Capture the cell that displays the provided text and extract its (X, Y) central coordinate. 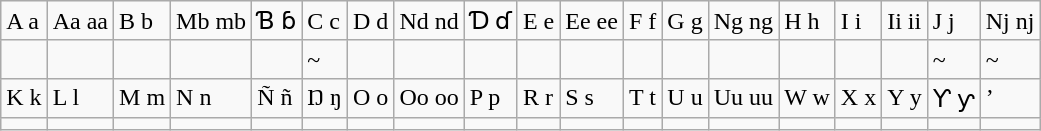
A a (24, 21)
B b (142, 21)
Ɓ ɓ (277, 21)
P p (490, 98)
U u (685, 98)
N n (212, 98)
I i (858, 21)
L l (80, 98)
J j (954, 21)
E e (538, 21)
F f (642, 21)
R r (538, 98)
T t (642, 98)
Uu uu (743, 98)
Y y (905, 98)
Ƴ ƴ (954, 98)
Ee ee (592, 21)
Ɗ ɗ (490, 21)
Ñ ñ (277, 98)
Ii ii (905, 21)
Nd nd (429, 21)
M m (142, 98)
~ (1010, 59)
Aa aa (80, 21)
Mb mb (212, 21)
G g (685, 21)
Ng ng (743, 21)
K k (24, 98)
D d (370, 21)
O o (370, 98)
S s (592, 98)
’ (1010, 98)
C c (325, 21)
H h (808, 21)
‍~‍ (325, 59)
Nj nj (1010, 21)
Ŋ ŋ (325, 98)
~‍ (954, 59)
Oo oo (429, 98)
W w (808, 98)
X x (858, 98)
